From the cell containing the given text, extract its center point as (x, y) coordinate. 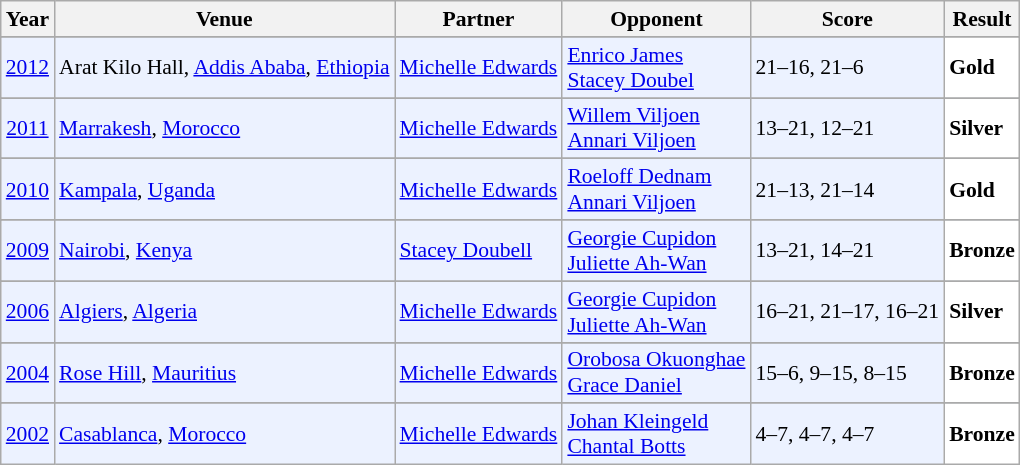
Stacey Doubell (479, 250)
2011 (28, 128)
Nairobi, Kenya (224, 250)
2009 (28, 250)
2012 (28, 68)
Venue (224, 19)
2004 (28, 372)
21–13, 21–14 (848, 190)
Arat Kilo Hall, Addis Ababa, Ethiopia (224, 68)
Partner (479, 19)
2010 (28, 190)
Opponent (656, 19)
Algiers, Algeria (224, 312)
2006 (28, 312)
Willem Viljoen Annari Viljoen (656, 128)
15–6, 9–15, 8–15 (848, 372)
21–16, 21–6 (848, 68)
4–7, 4–7, 4–7 (848, 434)
Orobosa Okuonghae Grace Daniel (656, 372)
Kampala, Uganda (224, 190)
Year (28, 19)
Enrico James Stacey Doubel (656, 68)
13–21, 12–21 (848, 128)
Marrakesh, Morocco (224, 128)
13–21, 14–21 (848, 250)
2002 (28, 434)
Johan Kleingeld Chantal Botts (656, 434)
16–21, 21–17, 16–21 (848, 312)
Score (848, 19)
Result (982, 19)
Rose Hill, Mauritius (224, 372)
Roeloff Dednam Annari Viljoen (656, 190)
Casablanca, Morocco (224, 434)
